Return [x, y] of the center of cell containing provided text 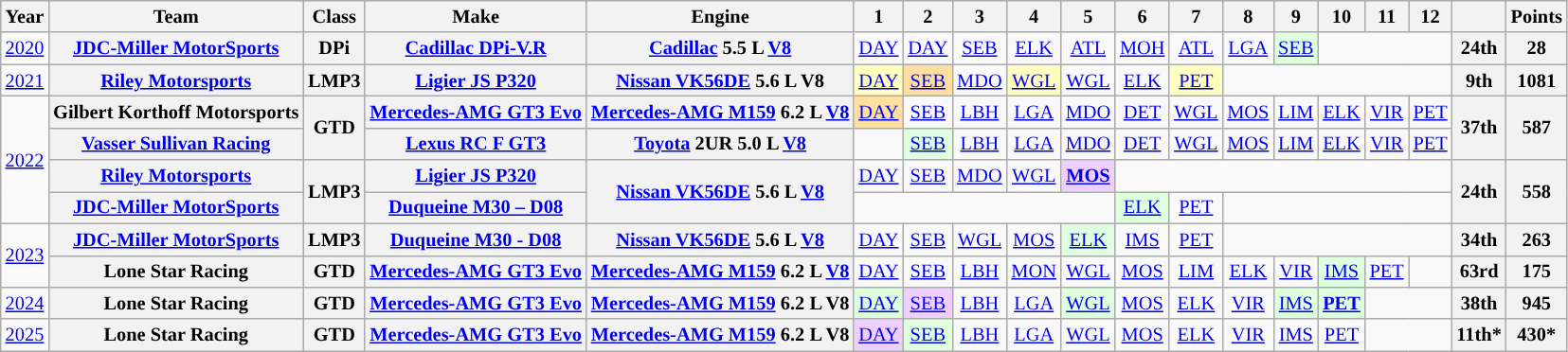
Toyota 2UR 5.0 L V8 [720, 144]
175 [1537, 272]
9 [1296, 16]
2023 [25, 255]
1081 [1537, 80]
7 [1196, 16]
945 [1537, 303]
Points [1537, 16]
558 [1537, 191]
MOH [1143, 48]
DPi [333, 48]
MON [1035, 272]
Team [176, 16]
9th [1478, 80]
12 [1431, 16]
3 [980, 16]
28 [1537, 48]
Gilbert Korthoff Motorsports [176, 112]
2 [928, 16]
6 [1143, 16]
263 [1537, 239]
Duqueine M30 - D08 [476, 239]
11 [1387, 16]
8 [1248, 16]
Make [476, 16]
2020 [25, 48]
4 [1035, 16]
34th [1478, 239]
Vasser Sullivan Racing [176, 144]
10 [1342, 16]
Cadillac DPi-V.R [476, 48]
Cadillac 5.5 L V8 [720, 48]
2025 [25, 335]
Engine [720, 16]
2024 [25, 303]
430* [1537, 335]
1 [878, 16]
11th* [1478, 335]
37th [1478, 127]
2021 [25, 80]
587 [1537, 127]
Lexus RC F GT3 [476, 144]
Class [333, 16]
Duqueine M30 – D08 [476, 207]
Year [25, 16]
63rd [1478, 272]
2022 [25, 159]
38th [1478, 303]
5 [1088, 16]
